Extract the [x, y] coordinate from the center of the cell holding the provided text.  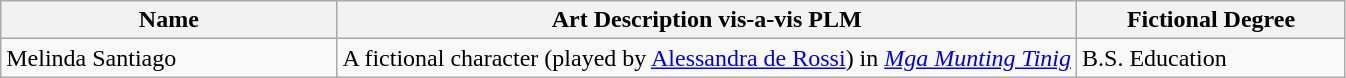
Melinda Santiago [169, 58]
Fictional Degree [1212, 20]
B.S. Education [1212, 58]
Art Description vis-a-vis PLM [707, 20]
Name [169, 20]
A fictional character (played by Alessandra de Rossi) in Mga Munting Tinig [707, 58]
